Extract the [x, y] coordinate from the center of the cell holding the provided text.  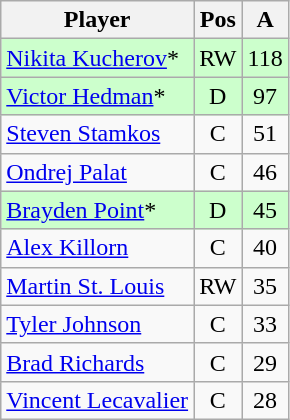
35 [265, 286]
28 [265, 400]
51 [265, 134]
Brayden Point* [98, 210]
Ondrej Palat [98, 172]
46 [265, 172]
29 [265, 362]
118 [265, 58]
Pos [218, 20]
Alex Killorn [98, 248]
Victor Hedman* [98, 96]
Tyler Johnson [98, 324]
Vincent Lecavalier [98, 400]
97 [265, 96]
45 [265, 210]
A [265, 20]
40 [265, 248]
Martin St. Louis [98, 286]
Nikita Kucherov* [98, 58]
Player [98, 20]
Steven Stamkos [98, 134]
Brad Richards [98, 362]
33 [265, 324]
